Extract the [X, Y] coordinate from the center of the cell holding the provided text.  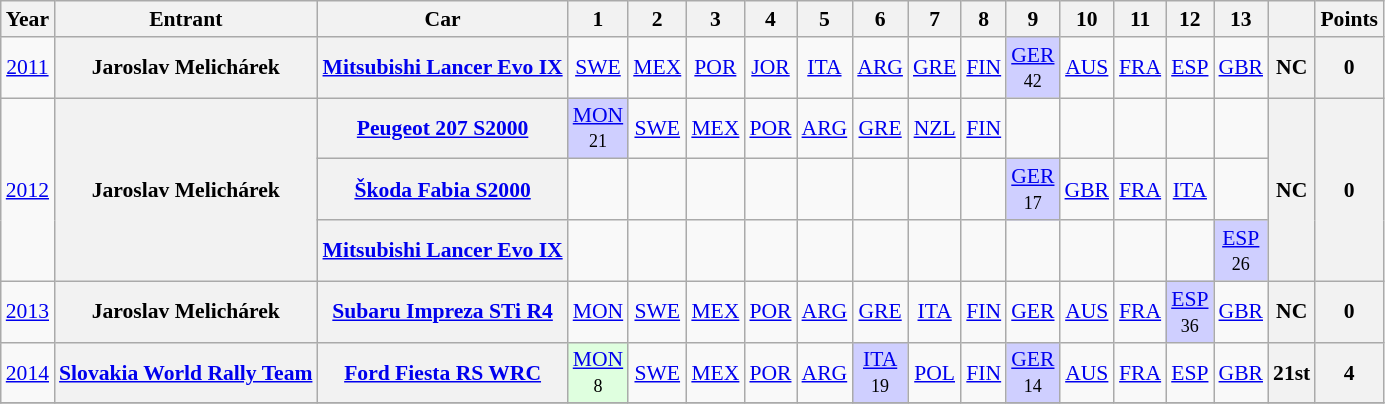
10 [1088, 19]
Points [1349, 19]
NZL [934, 128]
2013 [28, 312]
GER17 [1032, 190]
Entrant [186, 19]
5 [825, 19]
JOR [770, 68]
2014 [28, 372]
2012 [28, 190]
MON [598, 312]
GER42 [1032, 68]
Ford Fiesta RS WRC [442, 372]
9 [1032, 19]
GER [1032, 312]
Year [28, 19]
Car [442, 19]
8 [984, 19]
21st [1292, 372]
1 [598, 19]
ITA19 [880, 372]
2011 [28, 68]
11 [1140, 19]
13 [1242, 19]
6 [880, 19]
12 [1190, 19]
ESP26 [1242, 250]
MON8 [598, 372]
GER14 [1032, 372]
Škoda Fabia S2000 [442, 190]
MON21 [598, 128]
3 [715, 19]
7 [934, 19]
2 [657, 19]
POL [934, 372]
Subaru Impreza STi R4 [442, 312]
Slovakia World Rally Team [186, 372]
ESP36 [1190, 312]
Peugeot 207 S2000 [442, 128]
